Detect which cell encompasses the target text, then output its (x, y) center coordinate. 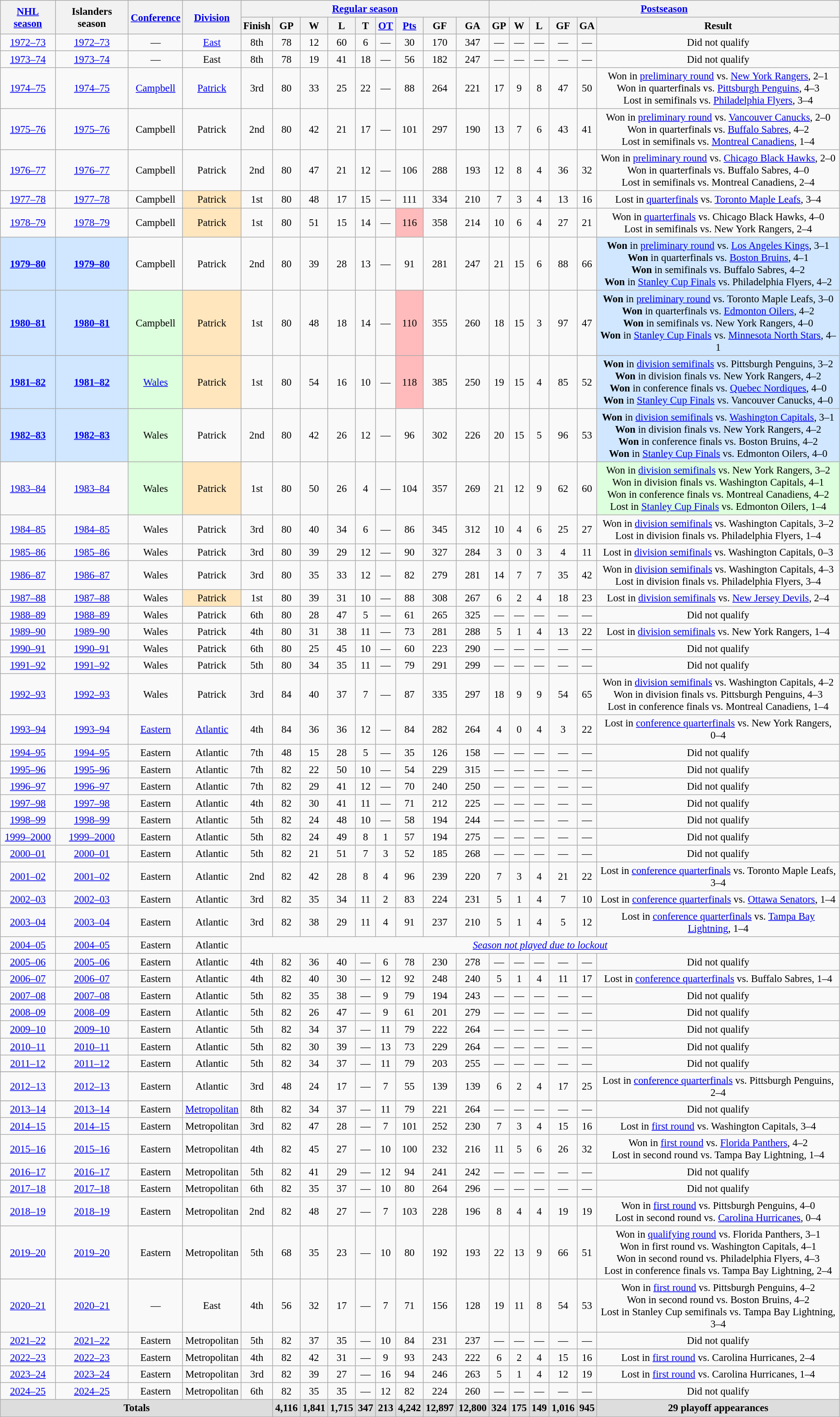
OT (385, 26)
355 (439, 323)
Lost in quarterfinals vs. Toronto Maple Leafs, 3–4 (718, 200)
12,800 (472, 1408)
97 (563, 323)
T (366, 26)
239 (439, 876)
201 (439, 1013)
126 (439, 752)
213 (385, 1408)
226 (472, 435)
Won in preliminary round vs. New York Rangers, 2–1Won in quarterfinals vs. Pittsburgh Penguins, 4–3Lost in semifinals vs. Philadelphia Flyers, 3–4 (718, 88)
203 (439, 1063)
269 (472, 489)
Won in division semifinals vs. Washington Capitals, 3–2 Lost in division finals vs. Philadelphia Flyers, 1–4 (718, 529)
58 (410, 820)
284 (472, 552)
Lost in conference quarterfinals vs. Pittsburgh Penguins, 2–4 (718, 1086)
324 (499, 1408)
Postseason (664, 9)
Won in first round vs. Florida Panthers, 4–2Lost in second round vs. Tampa Bay Lightning, 1–4 (718, 1149)
4,116 (287, 1408)
216 (472, 1149)
1,016 (563, 1408)
244 (472, 820)
Lost in conference quarterfinals vs. Tampa Bay Lightning, 1–4 (718, 923)
29 playoff appearances (718, 1408)
49 (342, 837)
Lost in first round vs. Washington Capitals, 3–4 (718, 1126)
104 (410, 489)
327 (439, 552)
Finish (256, 26)
228 (439, 1212)
62 (563, 489)
Season not played due to lockout (540, 945)
12,897 (439, 1408)
Division (212, 17)
334 (439, 200)
275 (472, 837)
Won in first round vs. Pittsburgh Penguins, 4–2Won in second round vs. Boston Bruins, 4–2Lost in Stanley Cup semifinals vs. Tampa Bay Lightning, 3–4 (718, 1306)
83 (410, 900)
Lost in conference quarterfinals vs. Toronto Maple Leafs, 3–4 (718, 876)
Lost in conference quarterfinals vs. New York Rangers, 0–4 (718, 730)
242 (472, 1172)
212 (439, 803)
Islanders season (91, 17)
315 (472, 769)
357 (439, 489)
335 (439, 695)
945 (587, 1408)
20 (499, 435)
70 (410, 786)
Regular season (365, 9)
57 (410, 837)
263 (472, 1374)
Lost in division semifinals vs. Washington Capitals, 0–3 (718, 552)
241 (439, 1172)
252 (439, 1126)
Lost in first round vs. Carolina Hurricanes, 1–4 (718, 1374)
158 (472, 752)
214 (472, 222)
Lost in division semifinals vs. New Jersey Devils, 2–4 (718, 598)
248 (439, 979)
278 (472, 962)
232 (439, 1149)
128 (472, 1306)
325 (472, 615)
255 (472, 1063)
225 (472, 803)
NHL season (28, 17)
Result (718, 26)
156 (439, 1306)
100 (410, 1149)
220 (472, 876)
85 (563, 382)
106 (410, 170)
Won in preliminary round vs. Chicago Black Hawks, 2–0Won in quarterfinals vs. Buffalo Sabres, 4–0Lost in semifinals vs. Montreal Canadiens, 2–4 (718, 170)
308 (439, 598)
291 (439, 665)
358 (439, 222)
Totals (137, 1408)
149 (539, 1408)
246 (439, 1374)
265 (439, 615)
110 (410, 323)
Won in quarterfinals vs. Chicago Black Hawks, 4–0Lost in semifinals vs. New York Rangers, 2–4 (718, 222)
43 (563, 130)
290 (472, 649)
103 (410, 1212)
182 (439, 60)
111 (410, 200)
Conference (156, 17)
345 (439, 529)
Lost in first round vs. Carolina Hurricanes, 2–4 (718, 1358)
268 (472, 854)
282 (439, 730)
299 (472, 665)
55 (410, 1086)
Lost in division semifinals vs. New York Rangers, 1–4 (718, 632)
1,841 (314, 1408)
1,715 (342, 1408)
190 (472, 130)
Won in first round vs. Pittsburgh Penguins, 4–0Lost in second round vs. Carolina Hurricanes, 0–4 (718, 1212)
Lost in conference quarterfinals vs. Ottawa Senators, 1–4 (718, 900)
185 (439, 854)
87 (410, 695)
312 (472, 529)
267 (472, 598)
90 (410, 552)
Pts (410, 26)
Won in preliminary round vs. Vancouver Canucks, 2–0Won in quarterfinals vs. Buffalo Sabres, 4–2Lost in semifinals vs. Montreal Canadiens, 1–4 (718, 130)
223 (439, 649)
Lost in conference quarterfinals vs. Buffalo Sabres, 1–4 (718, 979)
302 (439, 435)
93 (410, 1358)
118 (410, 382)
385 (439, 382)
196 (472, 1212)
65 (587, 695)
170 (439, 43)
92 (410, 979)
68 (287, 1253)
86 (410, 529)
296 (472, 1189)
Won in division semifinals vs. Washington Capitals, 4–3 Lost in division finals vs. Philadelphia Flyers, 3–4 (718, 575)
192 (439, 1253)
175 (519, 1408)
4,242 (410, 1408)
116 (410, 222)
